Identify which cell holds the provided text, then report its [x, y] central coordinate. 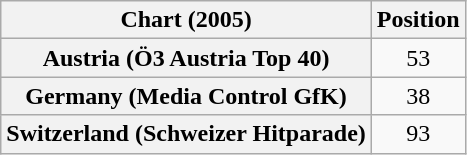
Austria (Ö3 Austria Top 40) [186, 58]
Switzerland (Schweizer Hitparade) [186, 134]
53 [418, 58]
Germany (Media Control GfK) [186, 96]
38 [418, 96]
93 [418, 134]
Chart (2005) [186, 20]
Position [418, 20]
